Capture the cell that displays the provided text and extract its [X, Y] central coordinate. 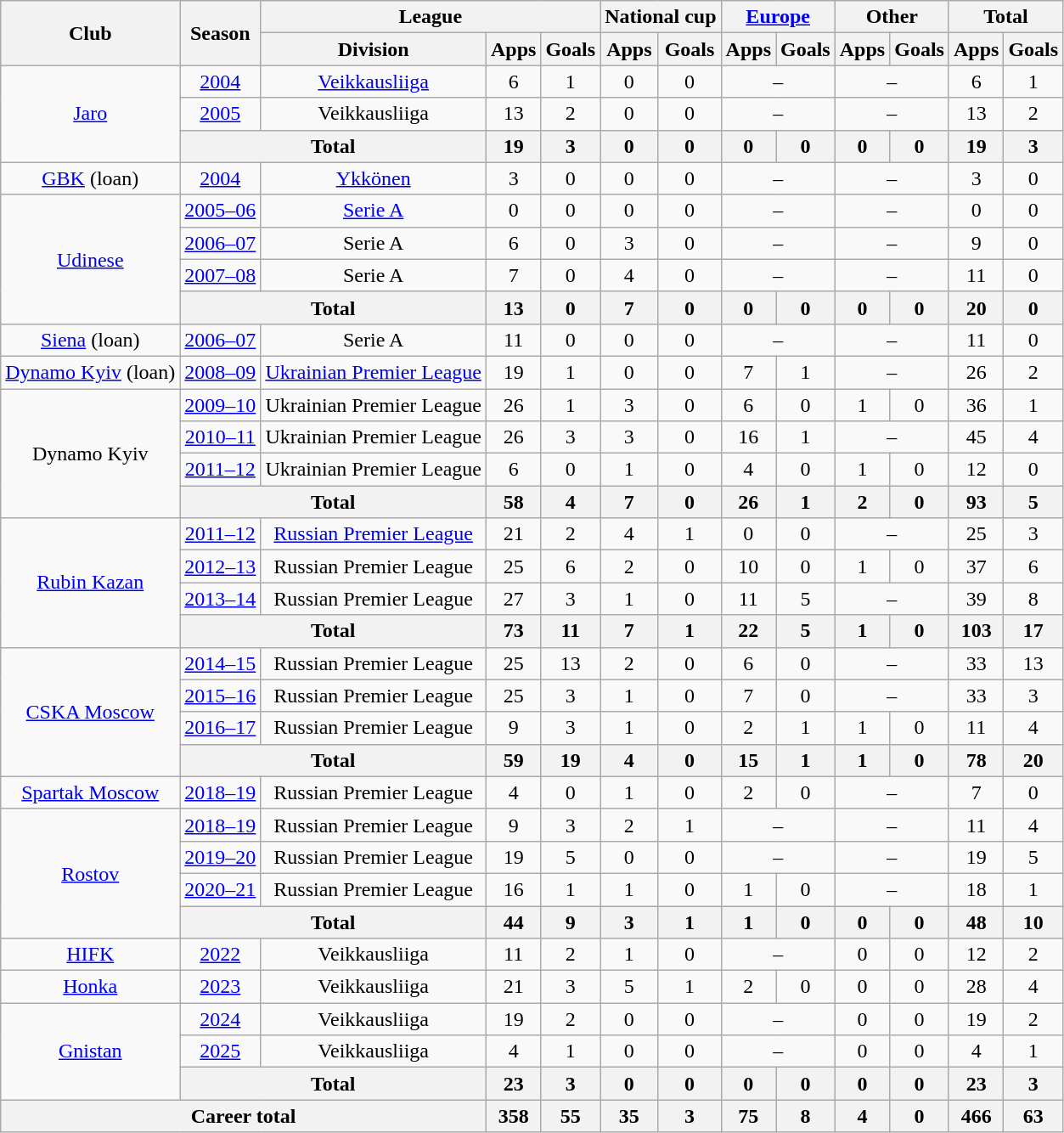
15 [748, 760]
Ykkönen [374, 178]
Spartak Moscow [90, 792]
22 [748, 631]
2014–15 [221, 663]
2016–17 [221, 728]
2005–06 [221, 211]
2024 [221, 1019]
27 [513, 599]
HIFK [90, 955]
Dynamo Kyiv (loan) [90, 372]
37 [976, 566]
2007–08 [221, 275]
2013–14 [221, 599]
103 [976, 631]
75 [748, 1116]
Udinese [90, 259]
28 [976, 987]
35 [629, 1116]
59 [513, 760]
Season [221, 33]
Gnistan [90, 1051]
Other [892, 17]
45 [976, 437]
Siena (loan) [90, 340]
2019–20 [221, 857]
CSKA Moscow [90, 712]
2023 [221, 987]
Career total [244, 1116]
466 [976, 1116]
Dynamo Kyiv [90, 454]
78 [976, 760]
358 [513, 1116]
2022 [221, 955]
Europe [778, 17]
48 [976, 922]
National cup [661, 17]
2015–16 [221, 696]
Rubin Kazan [90, 583]
44 [513, 922]
2012–13 [221, 566]
Division [374, 49]
2008–09 [221, 372]
73 [513, 631]
Honka [90, 987]
93 [976, 502]
36 [976, 405]
2025 [221, 1051]
League [431, 17]
2010–11 [221, 437]
Jaro [90, 114]
18 [976, 889]
2009–10 [221, 405]
39 [976, 599]
2005 [221, 114]
Club [90, 33]
63 [1033, 1116]
2020–21 [221, 889]
GBK (loan) [90, 178]
Rostov [90, 873]
58 [513, 502]
17 [1033, 631]
55 [571, 1116]
